Provide the (X, Y) coordinate of the cell's center where the given text is located.  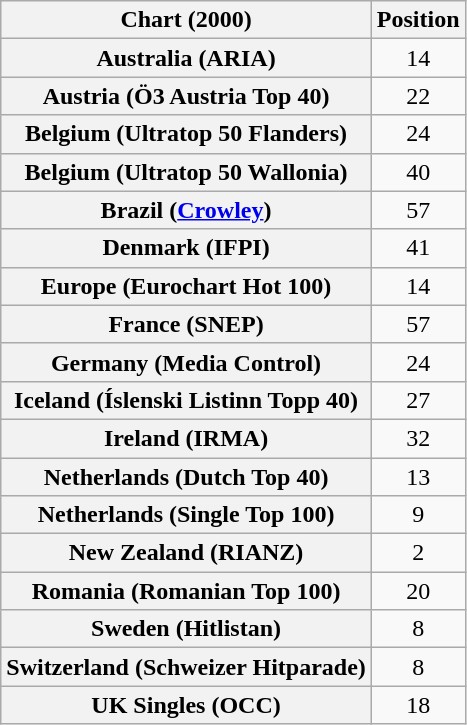
Austria (Ö3 Austria Top 40) (186, 96)
New Zealand (RIANZ) (186, 553)
22 (418, 96)
Belgium (Ultratop 50 Flanders) (186, 134)
40 (418, 172)
France (SNEP) (186, 324)
Germany (Media Control) (186, 362)
Sweden (Hitlistan) (186, 629)
Chart (2000) (186, 20)
27 (418, 400)
Europe (Eurochart Hot 100) (186, 286)
2 (418, 553)
Denmark (IFPI) (186, 248)
18 (418, 705)
Switzerland (Schweizer Hitparade) (186, 667)
Romania (Romanian Top 100) (186, 591)
41 (418, 248)
20 (418, 591)
UK Singles (OCC) (186, 705)
Iceland (Íslenski Listinn Topp 40) (186, 400)
Belgium (Ultratop 50 Wallonia) (186, 172)
Australia (ARIA) (186, 58)
Brazil (Crowley) (186, 210)
Ireland (IRMA) (186, 438)
Position (418, 20)
9 (418, 515)
Netherlands (Single Top 100) (186, 515)
13 (418, 477)
Netherlands (Dutch Top 40) (186, 477)
32 (418, 438)
